From the cell containing the given text, extract its center point as [X, Y] coordinate. 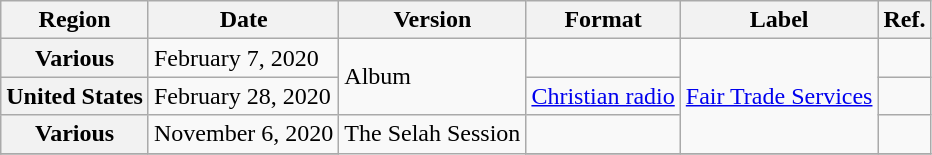
November 6, 2020 [243, 134]
February 7, 2020 [243, 58]
Format [603, 20]
Christian radio [603, 96]
Date [243, 20]
February 28, 2020 [243, 96]
Ref. [904, 20]
Version [432, 20]
The Selah Session [432, 134]
Fair Trade Services [779, 96]
Album [432, 77]
Region [75, 20]
United States [75, 96]
Label [779, 20]
